For the text-containing cell, return its midpoint in [x, y] coordinate format. 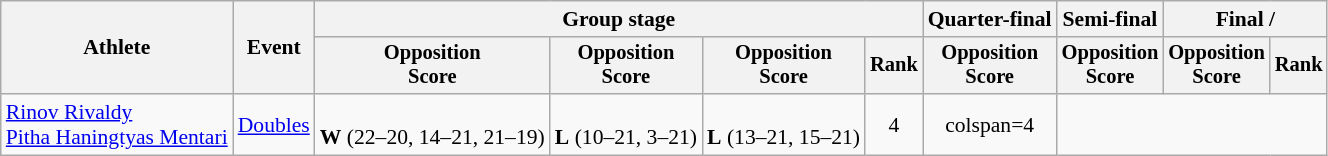
Athlete [117, 48]
Semi-final [1110, 19]
Doubles [274, 124]
Quarter-final [990, 19]
Rinov RivaldyPitha Haningtyas Mentari [117, 124]
W (22–20, 14–21, 21–19) [432, 124]
L (13–21, 15–21) [784, 124]
Group stage [619, 19]
Final / [1245, 19]
4 [894, 124]
colspan=4 [990, 124]
Event [274, 48]
L (10–21, 3–21) [626, 124]
